Find where the given text appears and provide that cell's center as [x, y] coordinate. 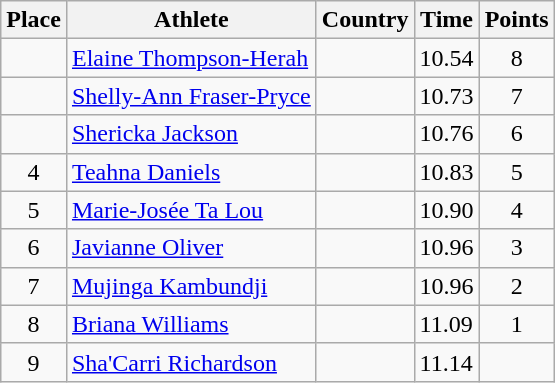
Shelly-Ann Fraser-Pryce [191, 96]
Place [34, 20]
Teahna Daniels [191, 172]
Briana Williams [191, 324]
Athlete [191, 20]
1 [516, 324]
2 [516, 286]
3 [516, 248]
11.09 [446, 324]
Time [446, 20]
Points [516, 20]
Country [365, 20]
Elaine Thompson-Herah [191, 58]
Shericka Jackson [191, 134]
10.83 [446, 172]
Javianne Oliver [191, 248]
10.90 [446, 210]
9 [34, 362]
Marie-Josée Ta Lou [191, 210]
10.54 [446, 58]
Sha'Carri Richardson [191, 362]
10.73 [446, 96]
11.14 [446, 362]
Mujinga Kambundji [191, 286]
10.76 [446, 134]
